Scan for the cell matching the given text and deliver its [X, Y] coordinate at center. 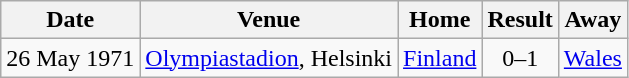
Home [440, 20]
Result [520, 20]
Olympiastadion, Helsinki [269, 58]
26 May 1971 [70, 58]
Date [70, 20]
Finland [440, 58]
Venue [269, 20]
Away [592, 20]
0–1 [520, 58]
Wales [592, 58]
